Output the (X, Y) coordinate of the center of the cell containing the given text.  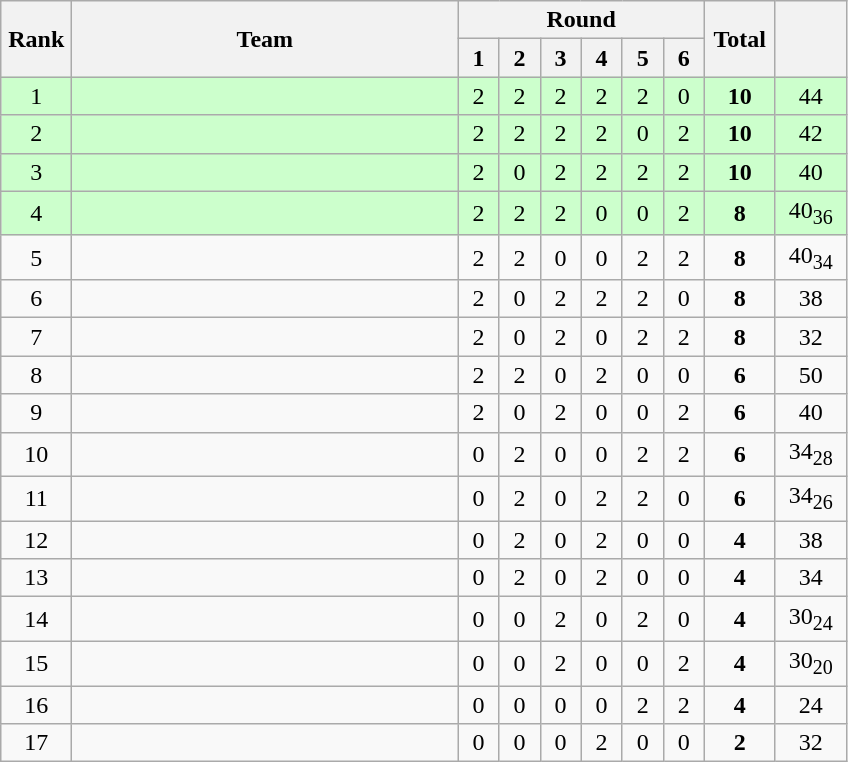
50 (810, 375)
3020 (810, 663)
44 (810, 96)
9 (36, 413)
14 (36, 619)
15 (36, 663)
4036 (810, 213)
Rank (36, 39)
12 (36, 540)
24 (810, 705)
42 (810, 134)
16 (36, 705)
Team (265, 39)
4034 (810, 257)
Total (740, 39)
34 (810, 578)
3024 (810, 619)
7 (36, 337)
17 (36, 743)
3428 (810, 454)
13 (36, 578)
11 (36, 498)
3426 (810, 498)
Round (581, 20)
